Return the (x, y) coordinate for the center point of the cell that contains the specified text.  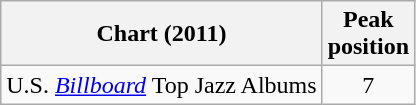
Peakposition (368, 34)
7 (368, 85)
U.S. Billboard Top Jazz Albums (162, 85)
Chart (2011) (162, 34)
